Return the (x, y) coordinate for the center point of the cell that contains the specified text.  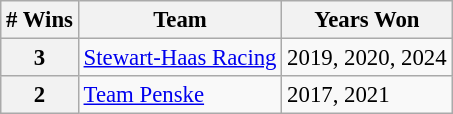
2019, 2020, 2024 (367, 58)
Team Penske (180, 95)
Stewart-Haas Racing (180, 58)
2017, 2021 (367, 95)
# Wins (40, 20)
Team (180, 20)
Years Won (367, 20)
3 (40, 58)
2 (40, 95)
